Extract the (X, Y) coordinate from the center of the cell holding the provided text.  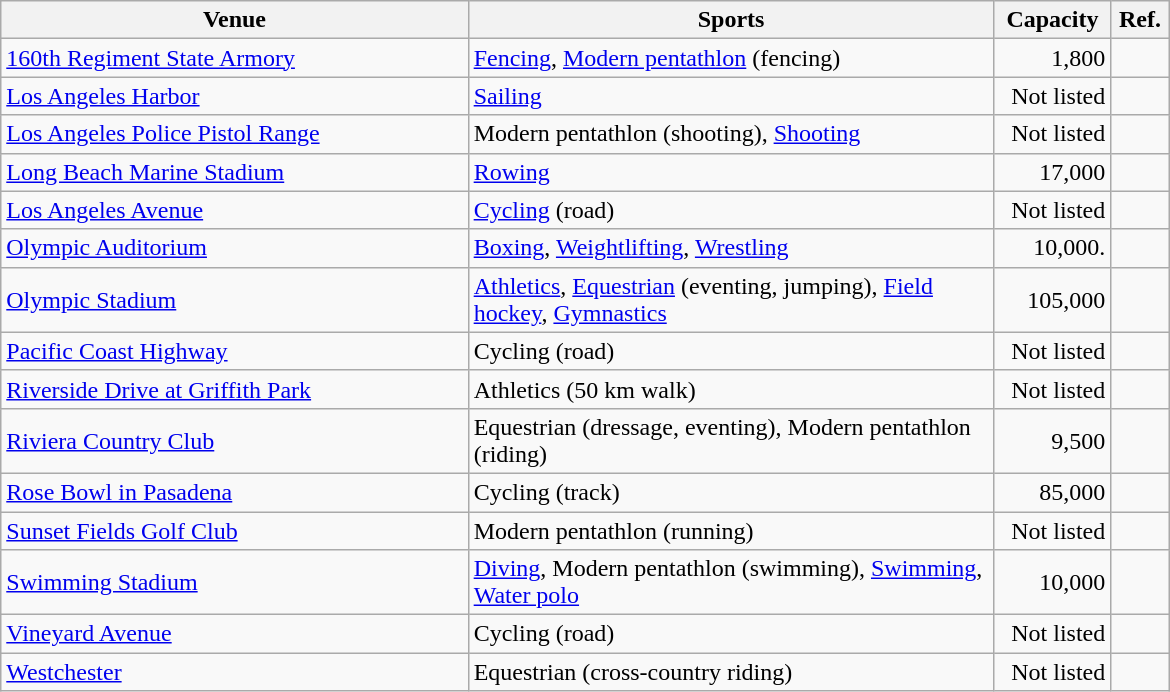
Los Angeles Avenue (234, 210)
Rowing (731, 172)
Athletics, Equestrian (eventing, jumping), Field hockey, Gymnastics (731, 300)
Cycling (track) (731, 492)
Riverside Drive at Griffith Park (234, 389)
Los Angeles Police Pistol Range (234, 134)
Diving, Modern pentathlon (swimming), Swimming, Water polo (731, 582)
Olympic Stadium (234, 300)
Fencing, Modern pentathlon (fencing) (731, 58)
105,000 (1052, 300)
10,000 (1052, 582)
Pacific Coast Highway (234, 351)
Equestrian (dressage, eventing), Modern pentathlon (riding) (731, 440)
10,000. (1052, 248)
160th Regiment State Armory (234, 58)
Sailing (731, 96)
Westchester (234, 672)
Los Angeles Harbor (234, 96)
Vineyard Avenue (234, 634)
Sports (731, 20)
Swimming Stadium (234, 582)
9,500 (1052, 440)
1,800 (1052, 58)
85,000 (1052, 492)
Sunset Fields Golf Club (234, 531)
Modern pentathlon (shooting), Shooting (731, 134)
Modern pentathlon (running) (731, 531)
Equestrian (cross-country riding) (731, 672)
17,000 (1052, 172)
Riviera Country Club (234, 440)
Capacity (1052, 20)
Long Beach Marine Stadium (234, 172)
Venue (234, 20)
Boxing, Weightlifting, Wrestling (731, 248)
Ref. (1140, 20)
Athletics (50 km walk) (731, 389)
Rose Bowl in Pasadena (234, 492)
Olympic Auditorium (234, 248)
